For the text-containing cell, return its midpoint in [x, y] coordinate format. 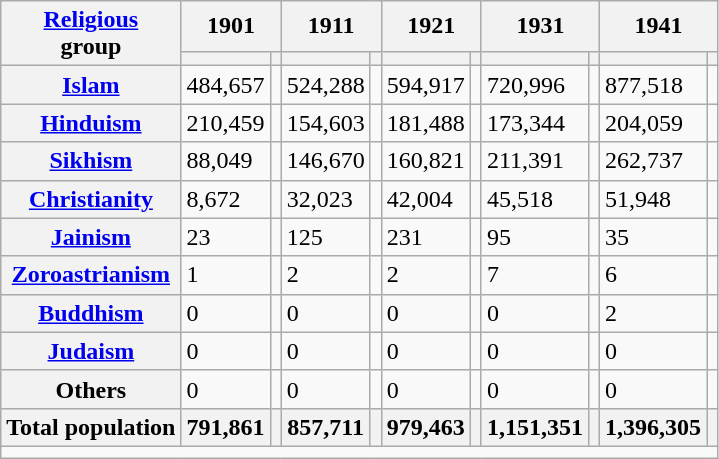
210,459 [226, 123]
173,344 [534, 123]
1 [226, 275]
Zoroastrianism [91, 275]
Buddhism [91, 313]
1,151,351 [534, 427]
Jainism [91, 237]
7 [534, 275]
524,288 [326, 85]
1911 [331, 26]
8,672 [226, 199]
1941 [659, 26]
979,463 [426, 427]
720,996 [534, 85]
95 [534, 237]
154,603 [326, 123]
262,737 [654, 161]
Judaism [91, 351]
146,670 [326, 161]
1901 [231, 26]
35 [654, 237]
45,518 [534, 199]
1921 [431, 26]
Islam [91, 85]
125 [326, 237]
Religiousgroup [91, 34]
857,711 [326, 427]
211,391 [534, 161]
181,488 [426, 123]
Christianity [91, 199]
204,059 [654, 123]
160,821 [426, 161]
877,518 [654, 85]
594,917 [426, 85]
Others [91, 389]
23 [226, 237]
32,023 [326, 199]
1931 [540, 26]
51,948 [654, 199]
Sikhism [91, 161]
791,861 [226, 427]
1,396,305 [654, 427]
Hinduism [91, 123]
42,004 [426, 199]
484,657 [226, 85]
231 [426, 237]
6 [654, 275]
Total population [91, 427]
88,049 [226, 161]
